Provide the (x, y) coordinate of the cell's center where the given text is located.  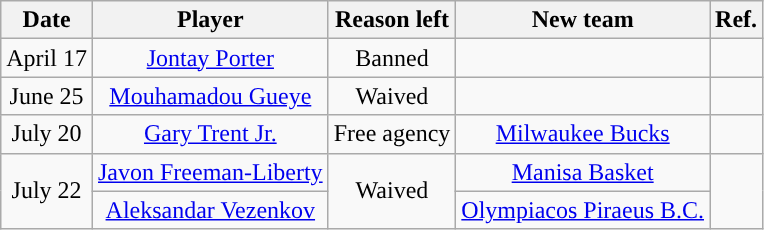
Date (47, 20)
Banned (392, 58)
Aleksandar Vezenkov (210, 210)
Gary Trent Jr. (210, 134)
July 22 (47, 191)
Olympiacos Piraeus B.C. (583, 210)
June 25 (47, 96)
Reason left (392, 20)
Mouhamadou Gueye (210, 96)
July 20 (47, 134)
Javon Freeman-Liberty (210, 172)
Player (210, 20)
Ref. (736, 20)
Manisa Basket (583, 172)
Jontay Porter (210, 58)
Milwaukee Bucks (583, 134)
April 17 (47, 58)
Free agency (392, 134)
New team (583, 20)
